Extract the [X, Y] coordinate from the center of the cell holding the provided text.  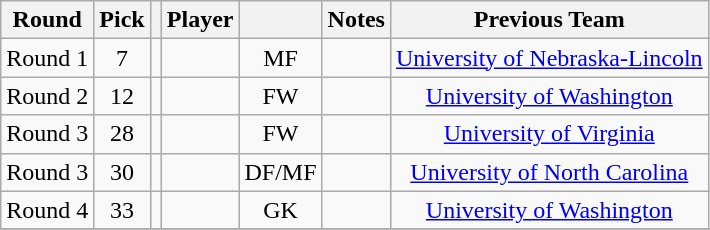
Notes [356, 20]
7 [122, 58]
Round 4 [48, 210]
30 [122, 172]
33 [122, 210]
Round 1 [48, 58]
28 [122, 134]
University of Nebraska-Lincoln [549, 58]
GK [280, 210]
Player [200, 20]
DF/MF [280, 172]
Pick [122, 20]
12 [122, 96]
Round [48, 20]
Round 2 [48, 96]
Previous Team [549, 20]
MF [280, 58]
University of Virginia [549, 134]
University of North Carolina [549, 172]
